Determine the [x, y] coordinate at the center of the cell enclosing the given text.  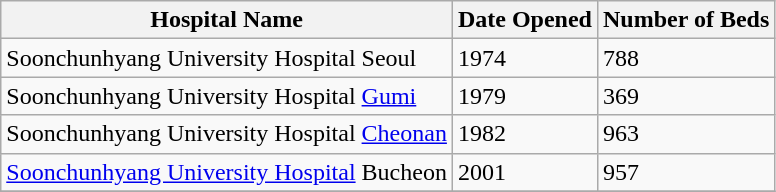
957 [686, 172]
Soonchunhyang University Hospital Gumi [227, 96]
Date Opened [524, 20]
Soonchunhyang University Hospital Cheonan [227, 134]
1982 [524, 134]
1974 [524, 58]
369 [686, 96]
Number of Beds [686, 20]
963 [686, 134]
2001 [524, 172]
Hospital Name [227, 20]
Soonchunhyang University Hospital Seoul [227, 58]
Soonchunhyang University Hospital Bucheon [227, 172]
1979 [524, 96]
788 [686, 58]
